Capture the cell that displays the provided text and extract its (X, Y) central coordinate. 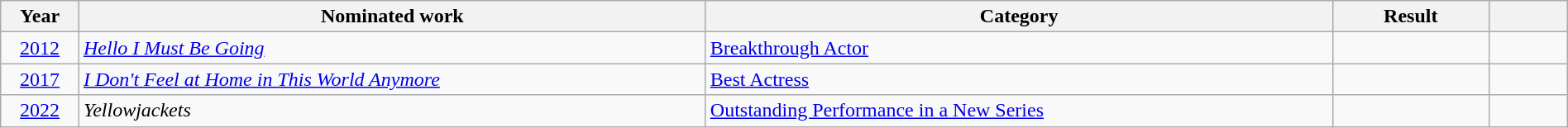
Best Actress (1019, 79)
2017 (40, 79)
Year (40, 17)
2022 (40, 111)
2012 (40, 48)
Breakthrough Actor (1019, 48)
Hello I Must Be Going (392, 48)
I Don't Feel at Home in This World Anymore (392, 79)
Category (1019, 17)
Yellowjackets (392, 111)
Outstanding Performance in a New Series (1019, 111)
Result (1411, 17)
Nominated work (392, 17)
